Find where the given text appears and provide that cell's center as (X, Y) coordinate. 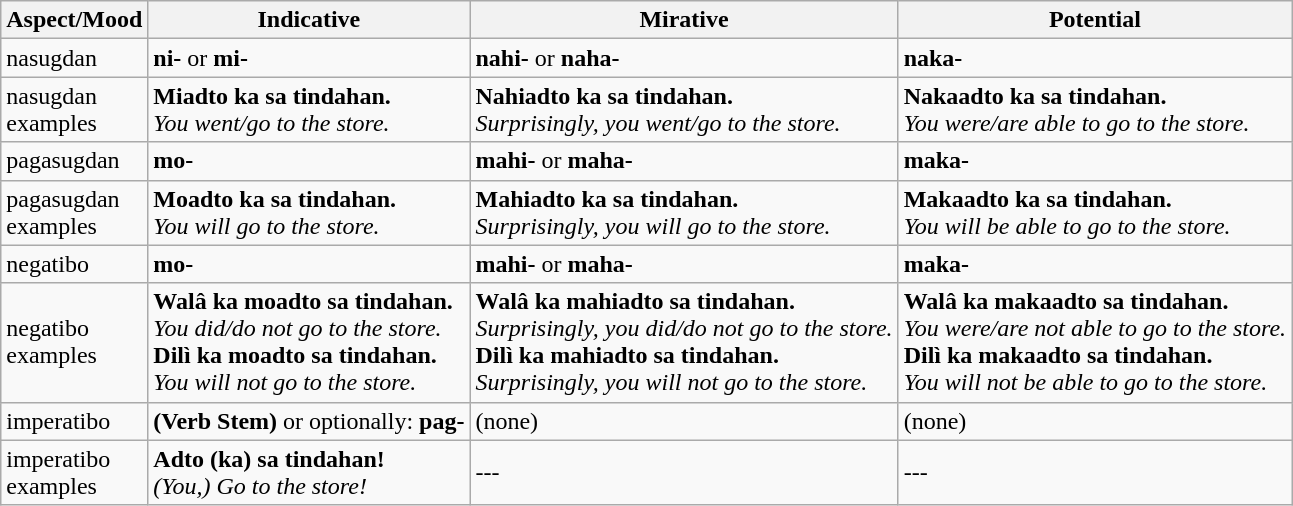
naka- (1094, 58)
negatibo (74, 264)
imperatiboexamples (74, 472)
Walâ ka makaadto sa tindahan.You were/are not able to go to the store.Dilì ka makaadto sa tindahan.You will not be able to go to the store. (1094, 342)
nahi- or naha- (684, 58)
Nahiadto ka sa tindahan.Surprisingly, you went/go to the store. (684, 110)
pagasugdanexamples (74, 212)
Aspect/Mood (74, 20)
Indicative (309, 20)
Moadto ka sa tindahan.You will go to the store. (309, 212)
negatiboexamples (74, 342)
imperatibo (74, 421)
Potential (1094, 20)
Walâ ka mahiadto sa tindahan.Surprisingly, you did/do not go to the store.Dilì ka mahiadto sa tindahan.Surprisingly, you will not go to the store. (684, 342)
Miadto ka sa tindahan.You went/go to the store. (309, 110)
Makaadto ka sa tindahan.You will be able to go to the store. (1094, 212)
(Verb Stem) or optionally: pag- (309, 421)
Adto (ka) sa tindahan!(You,) Go to the store! (309, 472)
Walâ ka moadto sa tindahan.You did/do not go to the store.Dilì ka moadto sa tindahan.You will not go to the store. (309, 342)
Mirative (684, 20)
pagasugdan (74, 161)
Nakaadto ka sa tindahan.You were/are able to go to the store. (1094, 110)
Mahiadto ka sa tindahan.Surprisingly, you will go to the store. (684, 212)
ni- or mi- (309, 58)
nasugdanexamples (74, 110)
nasugdan (74, 58)
